Find where the given text appears and provide that cell's center as [x, y] coordinate. 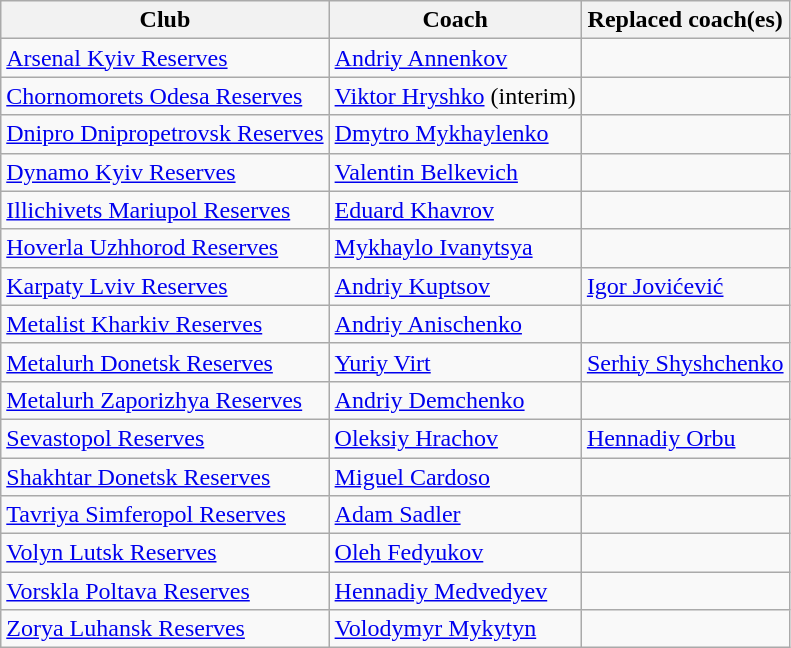
Igor Jovićević [685, 286]
Volodymyr Mykytyn [455, 629]
Miguel Cardoso [455, 477]
Andriy Annenkov [455, 58]
Shakhtar Donetsk Reserves [165, 477]
Chornomorets Odesa Reserves [165, 96]
Replaced coach(es) [685, 20]
Eduard Khavrov [455, 210]
Karpaty Lviv Reserves [165, 286]
Hoverla Uzhhorod Reserves [165, 248]
Dynamo Kyiv Reserves [165, 172]
Metalurh Donetsk Reserves [165, 362]
Hennadiy Medvedyev [455, 591]
Illichivets Mariupol Reserves [165, 210]
Vorskla Poltava Reserves [165, 591]
Andriy Anischenko [455, 324]
Arsenal Kyiv Reserves [165, 58]
Metalurh Zaporizhya Reserves [165, 400]
Coach [455, 20]
Andriy Demchenko [455, 400]
Club [165, 20]
Serhiy Shyshchenko [685, 362]
Yuriy Virt [455, 362]
Valentin Belkevich [455, 172]
Metalist Kharkiv Reserves [165, 324]
Dmytro Mykhaylenko [455, 134]
Viktor Hryshko (interim) [455, 96]
Oleh Fedyukov [455, 553]
Volyn Lutsk Reserves [165, 553]
Zorya Luhansk Reserves [165, 629]
Mykhaylo Ivanytsya [455, 248]
Sevastopol Reserves [165, 438]
Andriy Kuptsov [455, 286]
Hennadiy Orbu [685, 438]
Oleksiy Hrachov [455, 438]
Dnipro Dnipropetrovsk Reserves [165, 134]
Tavriya Simferopol Reserves [165, 515]
Adam Sadler [455, 515]
